Output the [x, y] coordinate of the center of the cell containing the given text.  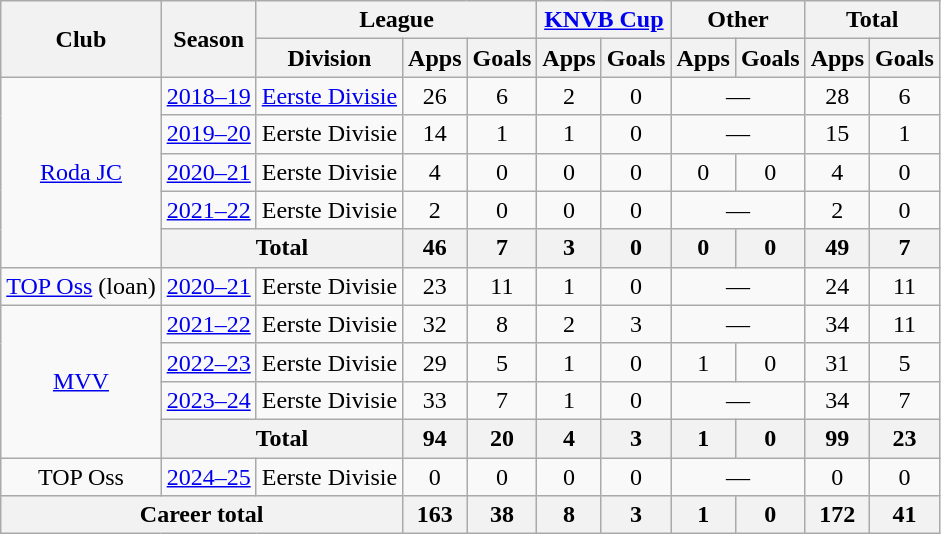
31 [837, 362]
2019–20 [208, 134]
2024–25 [208, 477]
29 [435, 362]
Career total [202, 515]
2023–24 [208, 400]
MVV [81, 381]
14 [435, 134]
33 [435, 400]
172 [837, 515]
41 [905, 515]
League [396, 20]
TOP Oss [81, 477]
38 [502, 515]
20 [502, 438]
15 [837, 134]
Season [208, 39]
KNVB Cup [604, 20]
28 [837, 96]
Club [81, 39]
Division [329, 58]
99 [837, 438]
TOP Oss (loan) [81, 286]
2018–19 [208, 96]
Other [738, 20]
26 [435, 96]
Roda JC [81, 172]
49 [837, 248]
46 [435, 248]
32 [435, 324]
24 [837, 286]
163 [435, 515]
2022–23 [208, 362]
94 [435, 438]
